Detect which cell encompasses the target text, then output its (X, Y) center coordinate. 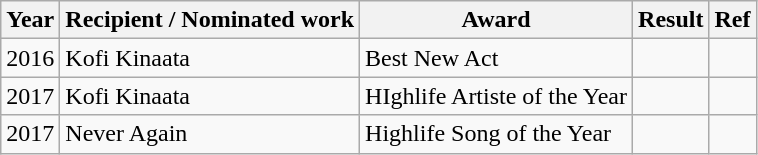
Highlife Song of the Year (496, 134)
2016 (30, 58)
Recipient / Nominated work (210, 20)
Result (671, 20)
HIghlife Artiste of the Year (496, 96)
Best New Act (496, 58)
Ref (732, 20)
Never Again (210, 134)
Award (496, 20)
Year (30, 20)
